For the text-containing cell, return its midpoint in [X, Y] coordinate format. 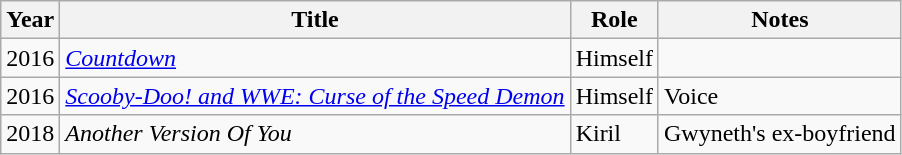
Gwyneth's ex-boyfriend [780, 134]
Voice [780, 96]
Countdown [315, 58]
Role [614, 20]
Year [30, 20]
Kiril [614, 134]
Notes [780, 20]
Title [315, 20]
Another Version Of You [315, 134]
2018 [30, 134]
Scooby-Doo! and WWE: Curse of the Speed Demon [315, 96]
